Extract the (X, Y) coordinate from the center of the cell holding the provided text.  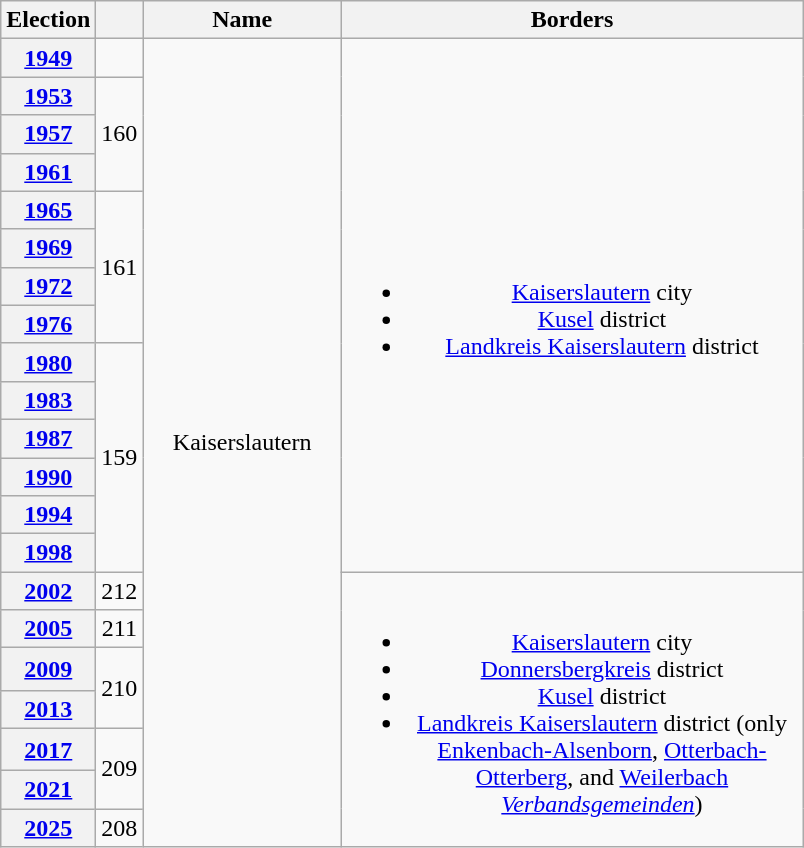
Election (48, 20)
208 (120, 828)
1961 (48, 172)
2005 (48, 629)
1976 (48, 324)
Name (242, 20)
1987 (48, 438)
1957 (48, 134)
1998 (48, 553)
1994 (48, 515)
161 (120, 267)
211 (120, 629)
210 (120, 688)
1953 (48, 96)
2025 (48, 828)
2021 (48, 790)
1972 (48, 286)
1969 (48, 248)
2017 (48, 749)
212 (120, 591)
Kaiserslautern cityKusel districtLandkreis Kaiserslautern district (572, 306)
2002 (48, 591)
2009 (48, 669)
Borders (572, 20)
159 (120, 457)
Kaiserslautern (242, 443)
1990 (48, 477)
1980 (48, 362)
209 (120, 768)
1949 (48, 58)
1983 (48, 400)
1965 (48, 210)
2013 (48, 709)
160 (120, 134)
